Capture the cell that displays the provided text and extract its (X, Y) central coordinate. 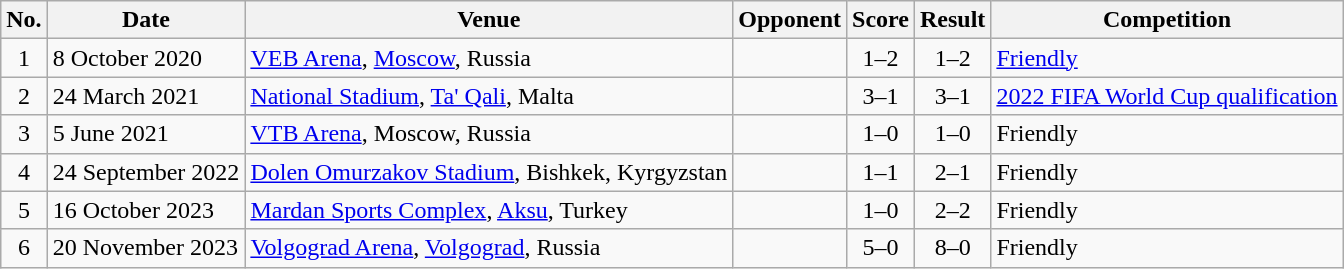
Mardan Sports Complex, Aksu, Turkey (489, 210)
5 June 2021 (146, 134)
20 November 2023 (146, 248)
Score (881, 20)
24 September 2022 (146, 172)
Competition (1167, 20)
Dolen Omurzakov Stadium, Bishkek, Kyrgyzstan (489, 172)
Opponent (790, 20)
Result (952, 20)
8–0 (952, 248)
VTB Arena, Moscow, Russia (489, 134)
5 (24, 210)
3 (24, 134)
5–0 (881, 248)
2 (24, 96)
2022 FIFA World Cup qualification (1167, 96)
2–2 (952, 210)
Date (146, 20)
6 (24, 248)
No. (24, 20)
Venue (489, 20)
National Stadium, Ta' Qali, Malta (489, 96)
1–1 (881, 172)
4 (24, 172)
VEB Arena, Moscow, Russia (489, 58)
Volgograd Arena, Volgograd, Russia (489, 248)
1 (24, 58)
2–1 (952, 172)
16 October 2023 (146, 210)
8 October 2020 (146, 58)
24 March 2021 (146, 96)
